Return (X, Y) of the center of cell containing provided text 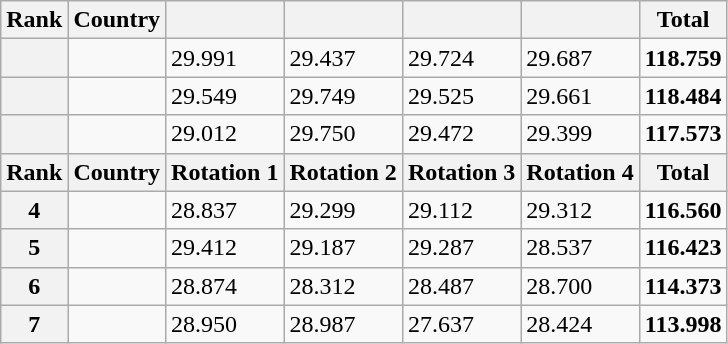
Rotation 2 (343, 172)
29.687 (580, 58)
29.312 (580, 210)
28.537 (580, 248)
29.287 (461, 248)
5 (34, 248)
28.487 (461, 286)
28.837 (225, 210)
6 (34, 286)
28.950 (225, 324)
29.112 (461, 210)
Rotation 4 (580, 172)
29.472 (461, 134)
116.560 (683, 210)
Rotation 1 (225, 172)
29.661 (580, 96)
7 (34, 324)
27.637 (461, 324)
29.299 (343, 210)
29.012 (225, 134)
28.874 (225, 286)
29.437 (343, 58)
28.700 (580, 286)
29.750 (343, 134)
118.759 (683, 58)
118.484 (683, 96)
114.373 (683, 286)
29.724 (461, 58)
29.399 (580, 134)
116.423 (683, 248)
29.187 (343, 248)
29.749 (343, 96)
Rotation 3 (461, 172)
29.549 (225, 96)
29.412 (225, 248)
29.525 (461, 96)
113.998 (683, 324)
28.424 (580, 324)
29.991 (225, 58)
4 (34, 210)
28.312 (343, 286)
28.987 (343, 324)
117.573 (683, 134)
